Identify which cell holds the provided text, then report its [X, Y] central coordinate. 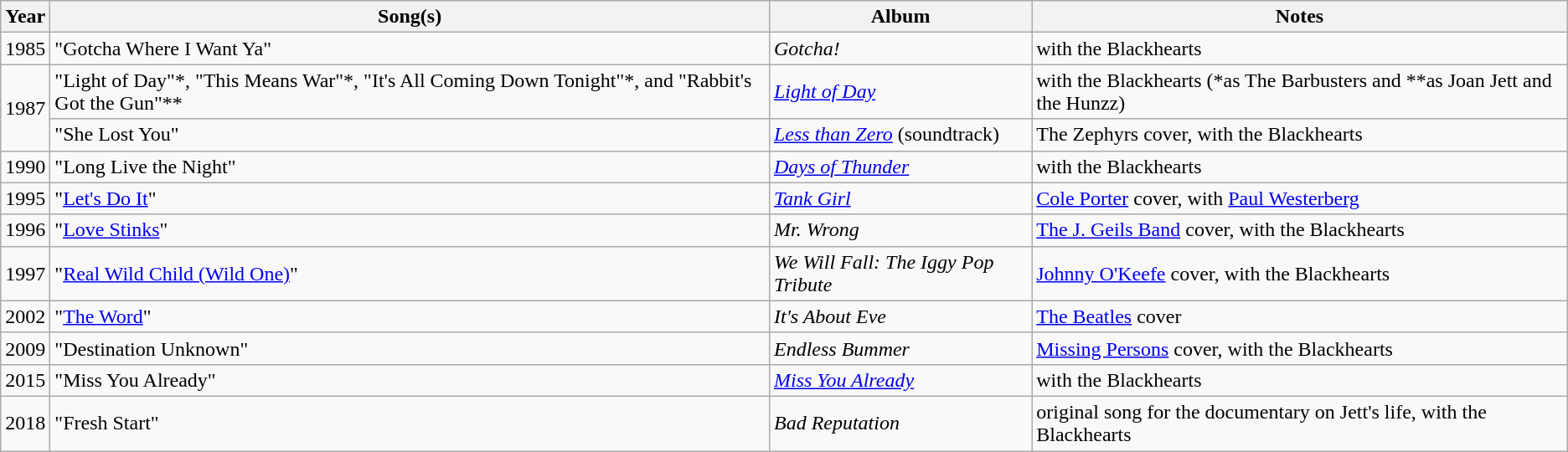
Notes [1300, 17]
"Fresh Start" [410, 424]
Johnny O'Keefe cover, with the Blackhearts [1300, 273]
"She Lost You" [410, 135]
2009 [25, 348]
We Will Fall: The Iggy Pop Tribute [900, 273]
with the Blackhearts (*as The Barbusters and **as Joan Jett and the Hunzz) [1300, 92]
"Destination Unknown" [410, 348]
The J. Geils Band cover, with the Blackhearts [1300, 230]
"Let's Do It" [410, 198]
Light of Day [900, 92]
Year [25, 17]
1985 [25, 49]
"Real Wild Child (Wild One)" [410, 273]
The Zephyrs cover, with the Blackhearts [1300, 135]
2002 [25, 316]
"Gotcha Where I Want Ya" [410, 49]
"Light of Day"*, "This Means War"*, "It's All Coming Down Tonight"*, and "Rabbit's Got the Gun"** [410, 92]
Endless Bummer [900, 348]
1987 [25, 107]
Days of Thunder [900, 167]
Album [900, 17]
"Love Stinks" [410, 230]
2015 [25, 380]
Miss You Already [900, 380]
1995 [25, 198]
1997 [25, 273]
Mr. Wrong [900, 230]
Song(s) [410, 17]
original song for the documentary on Jett's life, with the Blackhearts [1300, 424]
Cole Porter cover, with Paul Westerberg [1300, 198]
2018 [25, 424]
Gotcha! [900, 49]
1996 [25, 230]
"Miss You Already" [410, 380]
The Beatles cover [1300, 316]
It's About Eve [900, 316]
"Long Live the Night" [410, 167]
Missing Persons cover, with the Blackhearts [1300, 348]
Bad Reputation [900, 424]
"The Word" [410, 316]
Tank Girl [900, 198]
Less than Zero (soundtrack) [900, 135]
1990 [25, 167]
